Detect which cell encompasses the target text, then output its [x, y] center coordinate. 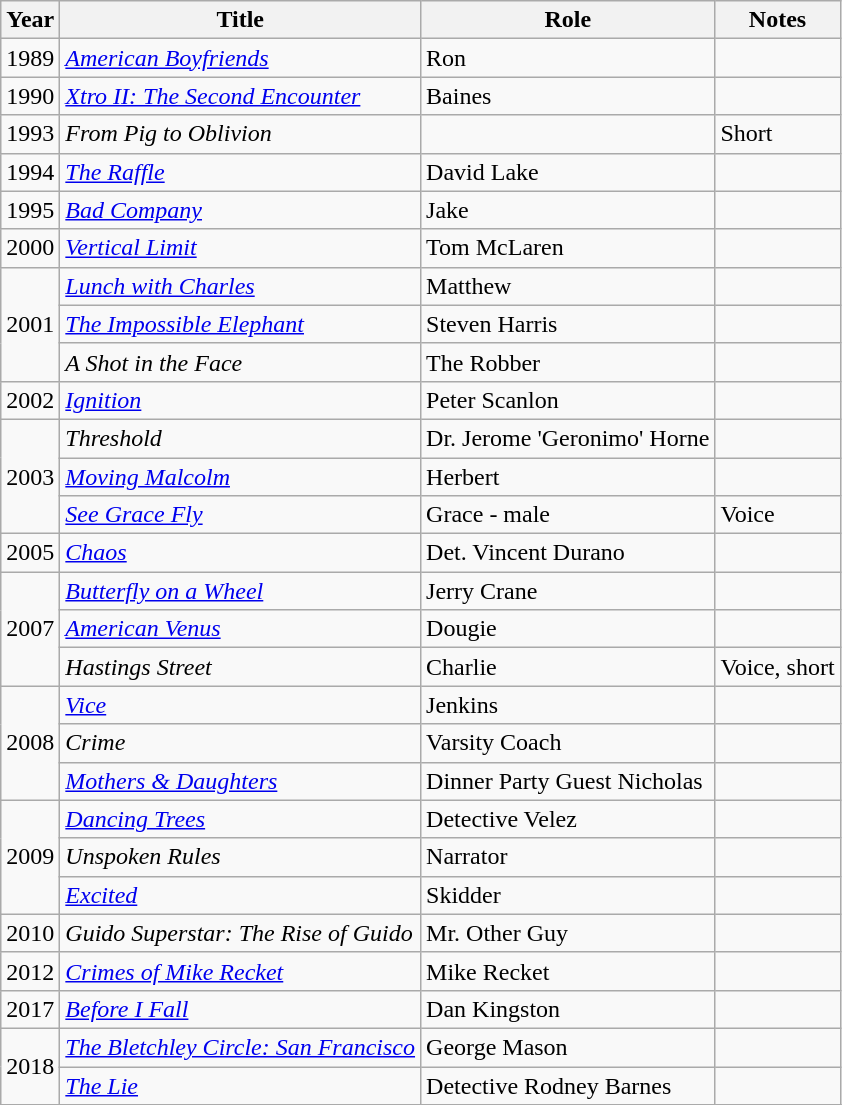
Herbert [568, 477]
The Raffle [240, 172]
Vice [240, 705]
Dan Kingston [568, 1009]
Mr. Other Guy [568, 933]
Ron [568, 58]
Dr. Jerome 'Geronimo' Horne [568, 438]
2007 [30, 629]
Crimes of Mike Recket [240, 971]
Grace - male [568, 515]
The Impossible Elephant [240, 324]
Detective Rodney Barnes [568, 1085]
The Lie [240, 1085]
Matthew [568, 286]
1993 [30, 134]
Charlie [568, 667]
2008 [30, 743]
Chaos [240, 553]
Mike Recket [568, 971]
George Mason [568, 1047]
Tom McLaren [568, 248]
2010 [30, 933]
2009 [30, 857]
American Venus [240, 629]
David Lake [568, 172]
2012 [30, 971]
The Bletchley Circle: San Francisco [240, 1047]
Varsity Coach [568, 743]
Crime [240, 743]
1990 [30, 96]
Detective Velez [568, 819]
Voice [778, 515]
Jake [568, 210]
Vertical Limit [240, 248]
Skidder [568, 895]
1994 [30, 172]
Voice, short [778, 667]
American Boyfriends [240, 58]
Peter Scanlon [568, 400]
Guido Superstar: The Rise of Guido [240, 933]
Unspoken Rules [240, 857]
Year [30, 20]
Dougie [568, 629]
Steven Harris [568, 324]
Narrator [568, 857]
2018 [30, 1066]
Notes [778, 20]
Before I Fall [240, 1009]
Jenkins [568, 705]
2002 [30, 400]
2003 [30, 476]
Moving Malcolm [240, 477]
Mothers & Daughters [240, 781]
Hastings Street [240, 667]
Lunch with Charles [240, 286]
2017 [30, 1009]
2001 [30, 324]
Xtro II: The Second Encounter [240, 96]
Baines [568, 96]
2005 [30, 553]
Title [240, 20]
1995 [30, 210]
A Shot in the Face [240, 362]
Short [778, 134]
Dinner Party Guest Nicholas [568, 781]
2000 [30, 248]
Dancing Trees [240, 819]
Butterfly on a Wheel [240, 591]
See Grace Fly [240, 515]
The Robber [568, 362]
From Pig to Oblivion [240, 134]
1989 [30, 58]
Excited [240, 895]
Det. Vincent Durano [568, 553]
Jerry Crane [568, 591]
Threshold [240, 438]
Ignition [240, 400]
Bad Company [240, 210]
Role [568, 20]
